Return (X, Y) of the center of cell containing provided text 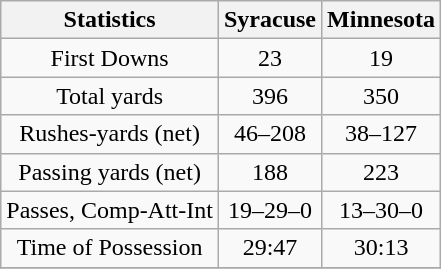
First Downs (110, 58)
Syracuse (270, 20)
223 (382, 172)
13–30–0 (382, 210)
350 (382, 96)
Total yards (110, 96)
19–29–0 (270, 210)
Minnesota (382, 20)
23 (270, 58)
188 (270, 172)
19 (382, 58)
30:13 (382, 248)
396 (270, 96)
46–208 (270, 134)
Passes, Comp-Att-Int (110, 210)
Time of Possession (110, 248)
Rushes-yards (net) (110, 134)
38–127 (382, 134)
Passing yards (net) (110, 172)
29:47 (270, 248)
Statistics (110, 20)
